Pinpoint the cell where the given text exists, returning its (X, Y) midpoint coordinate. 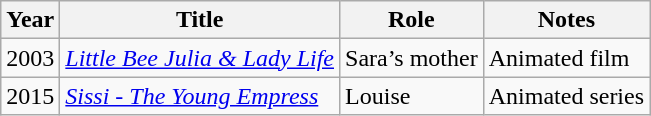
Title (200, 20)
Louise (412, 96)
Animated series (566, 96)
Sissi - The Young Empress (200, 96)
Role (412, 20)
Little Bee Julia & Lady Life (200, 58)
2015 (30, 96)
Sara’s mother (412, 58)
2003 (30, 58)
Notes (566, 20)
Year (30, 20)
Animated film (566, 58)
